From the cell containing the given text, extract its center point as (x, y) coordinate. 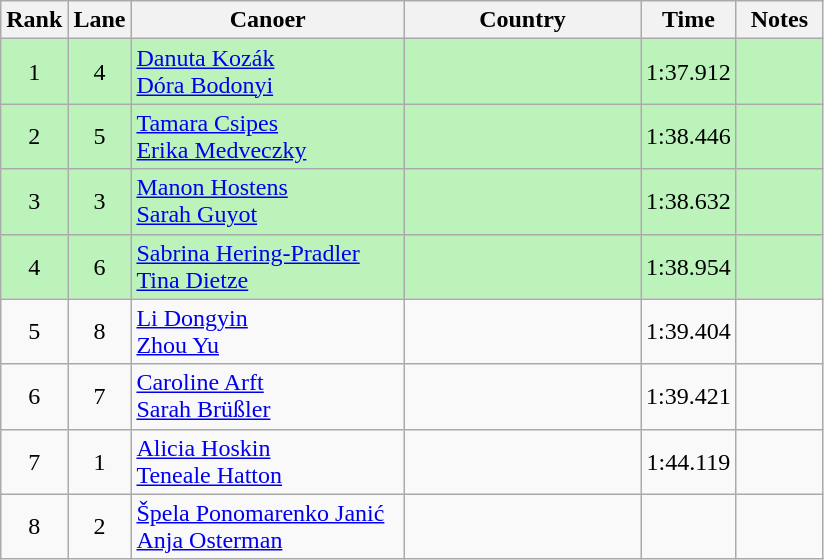
Danuta KozákDóra Bodonyi (268, 72)
Time (689, 20)
1:44.119 (689, 462)
Li DongyinZhou Yu (268, 332)
Country (522, 20)
1:37.912 (689, 72)
1:38.954 (689, 266)
1:39.404 (689, 332)
1:38.446 (689, 136)
Notes (779, 20)
Caroline ArftSarah Brüßler (268, 396)
Lane (100, 20)
1:39.421 (689, 396)
Tamara CsipesErika Medveczky (268, 136)
Sabrina Hering-PradlerTina Dietze (268, 266)
Rank (34, 20)
Alicia HoskinTeneale Hatton (268, 462)
1:38.632 (689, 202)
Manon HostensSarah Guyot (268, 202)
Canoer (268, 20)
Špela Ponomarenko JanićAnja Osterman (268, 526)
